Capture the cell that displays the provided text and extract its (X, Y) central coordinate. 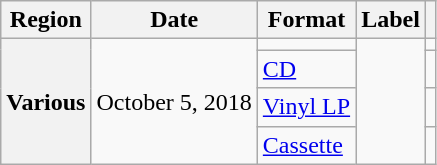
Region (46, 20)
October 5, 2018 (174, 102)
Date (174, 20)
CD (306, 69)
Cassette (306, 145)
Label (391, 20)
Various (46, 102)
Vinyl LP (306, 107)
Format (306, 20)
